For the text-containing cell, return its midpoint in [x, y] coordinate format. 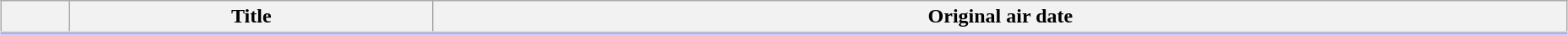
Title [251, 17]
Original air date [1000, 17]
